Find where the given text appears and provide that cell's center as (x, y) coordinate. 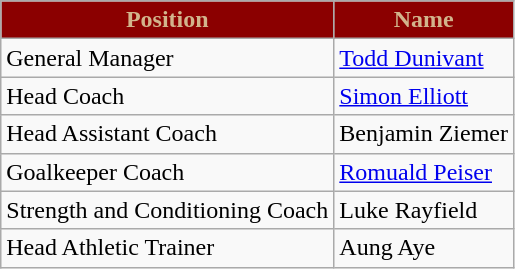
Head Coach (168, 96)
Position (168, 20)
Luke Rayfield (424, 210)
Strength and Conditioning Coach (168, 210)
Name (424, 20)
Goalkeeper Coach (168, 172)
Romuald Peiser (424, 172)
Aung Aye (424, 248)
Todd Dunivant (424, 58)
General Manager (168, 58)
Benjamin Ziemer (424, 134)
Head Athletic Trainer (168, 248)
Head Assistant Coach (168, 134)
Simon Elliott (424, 96)
